Identify which cell holds the provided text, then report its [x, y] central coordinate. 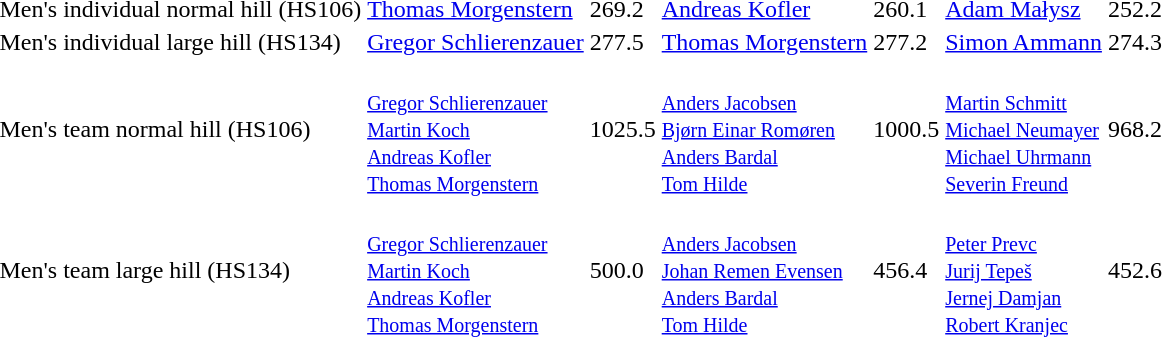
Martin SchmittMichael NeumayerMichael UhrmannSeverin Freund [1024, 129]
277.5 [622, 42]
Gregor SchlierenzauerMartin KochAndreas KoflerThomas Morgenstern [476, 129]
1025.5 [622, 129]
1000.5 [906, 129]
Simon Ammann [1024, 42]
Thomas Morgenstern [764, 42]
Anders JacobsenBjørn Einar RomørenAnders BardalTom Hilde [764, 129]
277.2 [906, 42]
Gregor Schlierenzauer [476, 42]
